Output the [X, Y] coordinate of the center of the cell containing the given text.  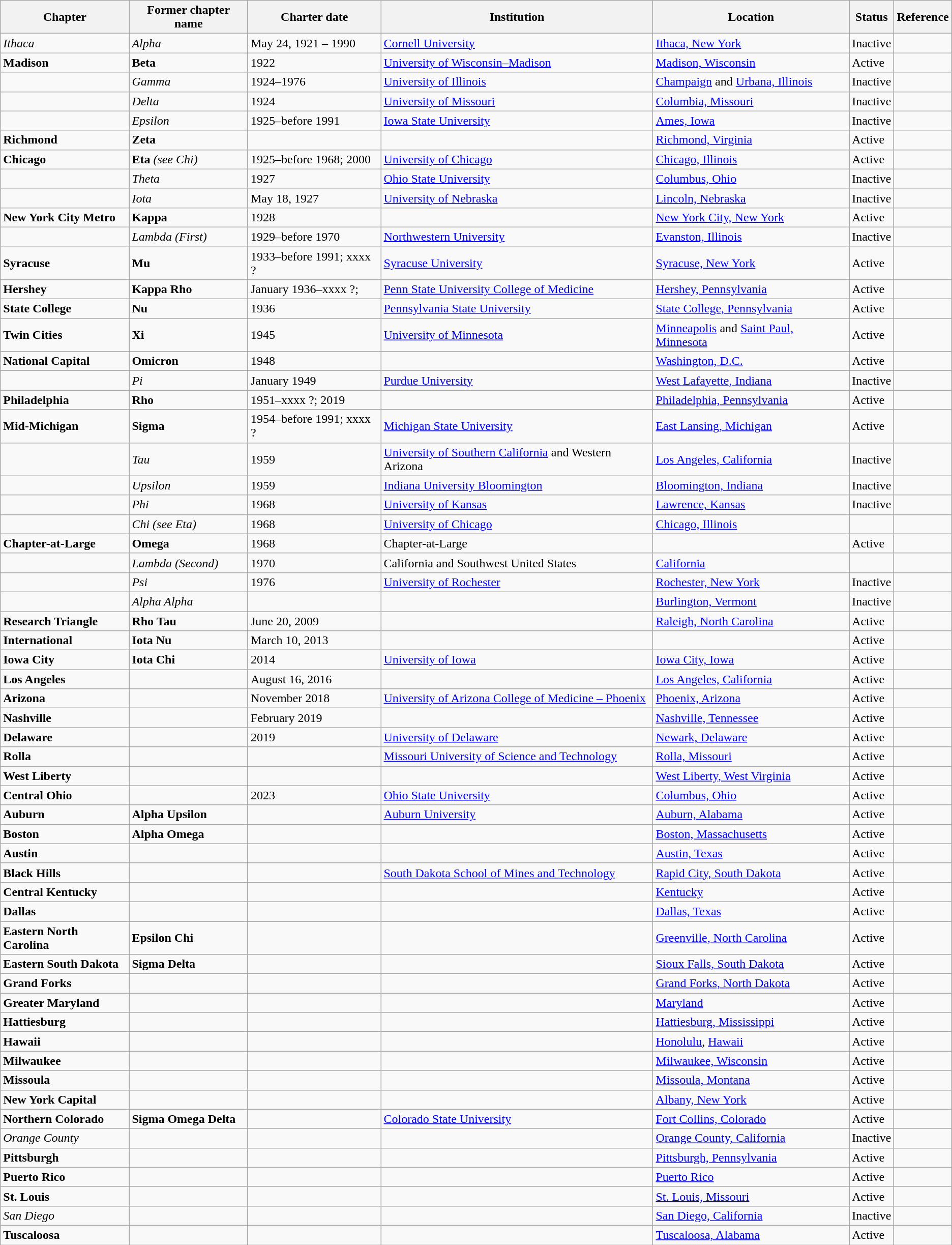
Tuscaloosa, Alabama [751, 1235]
Omicron [189, 361]
Colorado State University [517, 1119]
Penn State University College of Medicine [517, 289]
Rho [189, 400]
Status [872, 17]
University of Southern California and Western Arizona [517, 459]
Michigan State University [517, 426]
Rolla, Missouri [751, 757]
Hattiesburg [65, 1022]
Iowa State University [517, 121]
1954–before 1991; xxxx ? [314, 426]
University of Missouri [517, 101]
Nashville, Tennessee [751, 718]
1970 [314, 563]
Pi [189, 381]
Central Ohio [65, 795]
Minneapolis and Saint Paul, Minnesota [751, 335]
August 16, 2016 [314, 679]
Alpha Omega [189, 834]
Nu [189, 309]
Epsilon [189, 121]
1922 [314, 63]
University of Delaware [517, 737]
St. Louis, Missouri [751, 1196]
National Capital [65, 361]
1925–before 1991 [314, 121]
Cornell University [517, 43]
Washington, D.C. [751, 361]
Orange County [65, 1138]
Boston, Massachusetts [751, 834]
Black Hills [65, 873]
Raleigh, North Carolina [751, 621]
June 20, 2009 [314, 621]
Research Triangle [65, 621]
Auburn, Alabama [751, 815]
1928 [314, 217]
Greenville, North Carolina [751, 937]
Indiana University Bloomington [517, 485]
1933–before 1991; xxxx ? [314, 263]
March 10, 2013 [314, 641]
Omega [189, 543]
Alpha [189, 43]
Iowa City [65, 660]
Lincoln, Nebraska [751, 198]
Syracuse, New York [751, 263]
February 2019 [314, 718]
2019 [314, 737]
Alpha Alpha [189, 601]
Syracuse University [517, 263]
Gamma [189, 82]
1936 [314, 309]
Evanston, Illinois [751, 237]
Kentucky [751, 892]
Psi [189, 582]
Rapid City, South Dakota [751, 873]
Zeta [189, 140]
Northern Colorado [65, 1119]
Upsilon [189, 485]
West Liberty [65, 776]
Institution [517, 17]
Rho Tau [189, 621]
November 2018 [314, 699]
Hawaii [65, 1041]
Austin [65, 853]
2023 [314, 795]
1929–before 1970 [314, 237]
San Diego [65, 1215]
Eastern South Dakota [65, 964]
State College [65, 309]
Honolulu, Hawaii [751, 1041]
Charter date [314, 17]
Orange County, California [751, 1138]
New York City Metro [65, 217]
Ames, Iowa [751, 121]
Phi [189, 505]
West Lafayette, Indiana [751, 381]
Former chapter name [189, 17]
Mu [189, 263]
University of Iowa [517, 660]
University of Illinois [517, 82]
St. Louis [65, 1196]
1976 [314, 582]
Delaware [65, 737]
Sioux Falls, South Dakota [751, 964]
Dallas, Texas [751, 911]
Purdue University [517, 381]
Delta [189, 101]
International [65, 641]
Hershey, Pennsylvania [751, 289]
Columbia, Missouri [751, 101]
Dallas [65, 911]
Beta [189, 63]
East Lansing, Michigan [751, 426]
Missouri University of Science and Technology [517, 757]
New York Capital [65, 1099]
1948 [314, 361]
Milwaukee [65, 1061]
Kappa [189, 217]
Greater Maryland [65, 1003]
Northwestern University [517, 237]
Epsilon Chi [189, 937]
1924–1976 [314, 82]
University of Wisconsin–Madison [517, 63]
Reference [923, 17]
Madison [65, 63]
May 18, 1927 [314, 198]
Albany, New York [751, 1099]
Fort Collins, Colorado [751, 1119]
San Diego, California [751, 1215]
State College, Pennsylvania [751, 309]
Richmond, Virginia [751, 140]
Eta (see Chi) [189, 159]
May 24, 1921 – 1990 [314, 43]
Xi [189, 335]
Austin, Texas [751, 853]
Eastern North Carolina [65, 937]
Hattiesburg, Mississippi [751, 1022]
Sigma [189, 426]
Ithaca, New York [751, 43]
Phoenix, Arizona [751, 699]
Hershey [65, 289]
January 1949 [314, 381]
Rolla [65, 757]
Grand Forks [65, 983]
Sigma Omega Delta [189, 1119]
Burlington, Vermont [751, 601]
Chapter [65, 17]
University of Nebraska [517, 198]
University of Kansas [517, 505]
Pittsburgh [65, 1157]
Iota Chi [189, 660]
New York City, New York [751, 217]
Philadelphia, Pennsylvania [751, 400]
Tuscaloosa [65, 1235]
Auburn [65, 815]
Iota [189, 198]
Missoula, Montana [751, 1080]
Alpha Upsilon [189, 815]
Lambda (Second) [189, 563]
Syracuse [65, 263]
Theta [189, 179]
2014 [314, 660]
South Dakota School of Mines and Technology [517, 873]
Richmond [65, 140]
Champaign and Urbana, Illinois [751, 82]
1924 [314, 101]
Pittsburgh, Pennsylvania [751, 1157]
West Liberty, West Virginia [751, 776]
Iota Nu [189, 641]
January 1936–xxxx ?; [314, 289]
Location [751, 17]
Arizona [65, 699]
Lawrence, Kansas [751, 505]
1925–before 1968; 2000 [314, 159]
Ithaca [65, 43]
Kappa Rho [189, 289]
Sigma Delta [189, 964]
Pennsylvania State University [517, 309]
Los Angeles [65, 679]
Madison, Wisconsin [751, 63]
Maryland [751, 1003]
Milwaukee, Wisconsin [751, 1061]
Auburn University [517, 815]
Chi (see Eta) [189, 524]
California and Southwest United States [517, 563]
Lambda (First) [189, 237]
Nashville [65, 718]
Chicago [65, 159]
California [751, 563]
University of Minnesota [517, 335]
Rochester, New York [751, 582]
Grand Forks, North Dakota [751, 983]
1927 [314, 179]
1951–xxxx ?; 2019 [314, 400]
Central Kentucky [65, 892]
1945 [314, 335]
Boston [65, 834]
Mid-Michigan [65, 426]
Newark, Delaware [751, 737]
Twin Cities [65, 335]
Bloomington, Indiana [751, 485]
Philadelphia [65, 400]
Missoula [65, 1080]
University of Rochester [517, 582]
Iowa City, Iowa [751, 660]
Tau [189, 459]
University of Arizona College of Medicine – Phoenix [517, 699]
